Search for the cell housing the specified text and yield its [X, Y] center coordinate. 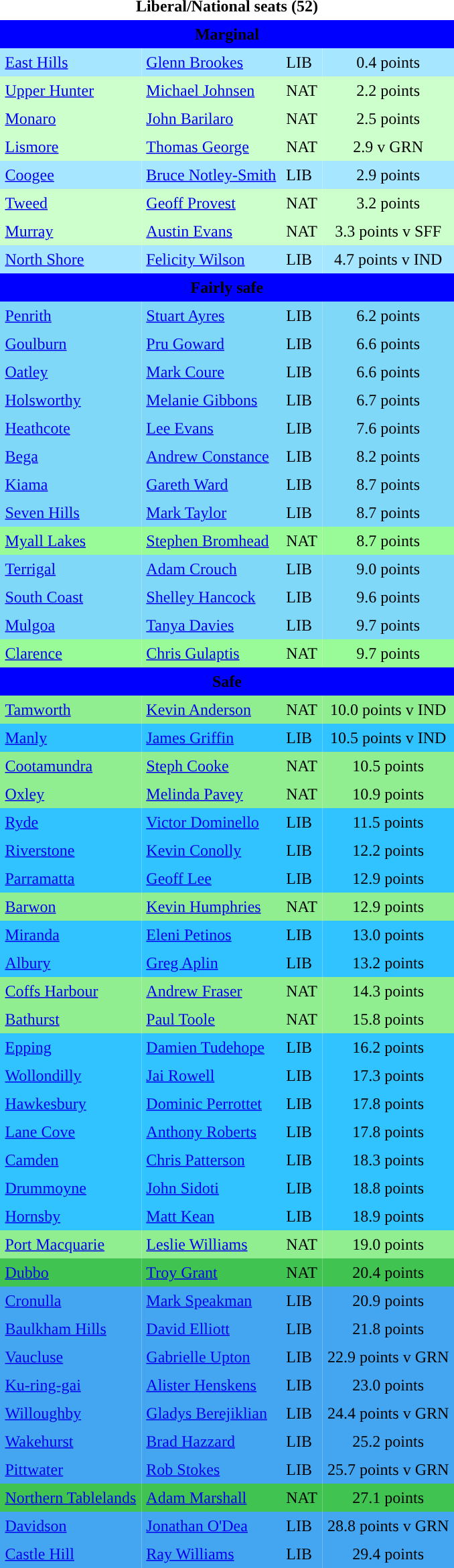
Tanya Davies [212, 626]
Miranda [71, 935]
Shelley Hancock [212, 598]
Northern Tablelands [71, 1498]
Seven Hills [71, 513]
Lee Evans [212, 429]
South Coast [71, 598]
Alister Henskens [212, 1386]
Ku-ring-gai [71, 1386]
Wakehurst [71, 1442]
13.2 points [388, 964]
John Sidoti [212, 1189]
6.7 points [388, 401]
22.9 points v GRN [388, 1358]
24.4 points v GRN [388, 1414]
Vaucluse [71, 1358]
6.2 points [388, 316]
Stephen Bromhead [212, 541]
Parramatta [71, 879]
25.2 points [388, 1442]
15.8 points [388, 1020]
Rob Stokes [212, 1470]
Davidson [71, 1526]
Mulgoa [71, 626]
Holsworthy [71, 401]
Albury [71, 964]
Geoff Lee [212, 879]
Glenn Brookes [212, 63]
Riverstone [71, 851]
North Shore [71, 260]
2.9 points [388, 176]
Coffs Harbour [71, 992]
Port Macquarie [71, 1245]
Barwon [71, 907]
2.2 points [388, 91]
Steph Cooke [212, 767]
17.3 points [388, 1076]
2.5 points [388, 119]
21.8 points [388, 1329]
Gabrielle Upton [212, 1358]
8.2 points [388, 457]
25.7 points v GRN [388, 1470]
9.0 points [388, 570]
Baulkham Hills [71, 1329]
Pru Goward [212, 344]
Manly [71, 738]
Melinda Pavey [212, 795]
10.0 points v IND [388, 710]
Eleni Petinos [212, 935]
16.2 points [388, 1048]
Bruce Notley-Smith [212, 176]
Monaro [71, 119]
3.3 points v SFF [388, 232]
10.9 points [388, 795]
Damien Tudehope [212, 1048]
Anthony Roberts [212, 1132]
14.3 points [388, 992]
0.4 points [388, 63]
Leslie Williams [212, 1245]
Kevin Anderson [212, 710]
Andrew Constance [212, 457]
Gareth Ward [212, 485]
Tamworth [71, 710]
John Barilaro [212, 119]
13.0 points [388, 935]
Goulburn [71, 344]
Heathcote [71, 429]
Camden [71, 1161]
Safe [227, 682]
Fairly safe [227, 288]
Felicity Wilson [212, 260]
28.8 points v GRN [388, 1526]
19.0 points [388, 1245]
11.5 points [388, 823]
27.1 points [388, 1498]
Lane Cove [71, 1132]
Adam Crouch [212, 570]
10.5 points [388, 767]
Cootamundra [71, 767]
9.6 points [388, 598]
Brad Hazzard [212, 1442]
2.9 v GRN [388, 147]
10.5 points v IND [388, 738]
Terrigal [71, 570]
Mark Speakman [212, 1301]
18.8 points [388, 1189]
Clarence [71, 654]
Jai Rowell [212, 1076]
Tweed [71, 204]
Mark Taylor [212, 513]
Kevin Conolly [212, 851]
Geoff Provest [212, 204]
Cronulla [71, 1301]
4.7 points v IND [388, 260]
7.6 points [388, 429]
Hawkesbury [71, 1104]
Murray [71, 232]
20.9 points [388, 1301]
Kiama [71, 485]
Chris Patterson [212, 1161]
Epping [71, 1048]
18.9 points [388, 1217]
Drummoyne [71, 1189]
Bathurst [71, 1020]
20.4 points [388, 1273]
Myall Lakes [71, 541]
Adam Marshall [212, 1498]
Greg Aplin [212, 964]
Oatley [71, 373]
Dubbo [71, 1273]
Kevin Humphries [212, 907]
Dominic Perrottet [212, 1104]
Hornsby [71, 1217]
Oxley [71, 795]
Matt Kean [212, 1217]
Upper Hunter [71, 91]
David Elliott [212, 1329]
Mark Coure [212, 373]
12.2 points [388, 851]
Thomas George [212, 147]
Victor Dominello [212, 823]
Pittwater [71, 1470]
Willoughby [71, 1414]
James Griffin [212, 738]
Lismore [71, 147]
Andrew Fraser [212, 992]
23.0 points [388, 1386]
East Hills [71, 63]
Austin Evans [212, 232]
Gladys Berejiklian [212, 1414]
Ryde [71, 823]
Troy Grant [212, 1273]
Melanie Gibbons [212, 401]
3.2 points [388, 204]
Stuart Ayres [212, 316]
Michael Johnsen [212, 91]
Paul Toole [212, 1020]
Jonathan O'Dea [212, 1526]
Wollondilly [71, 1076]
Marginal [227, 35]
Bega [71, 457]
Penrith [71, 316]
Coogee [71, 176]
Chris Gulaptis [212, 654]
18.3 points [388, 1161]
